Find where the given text appears and provide that cell's center as (x, y) coordinate. 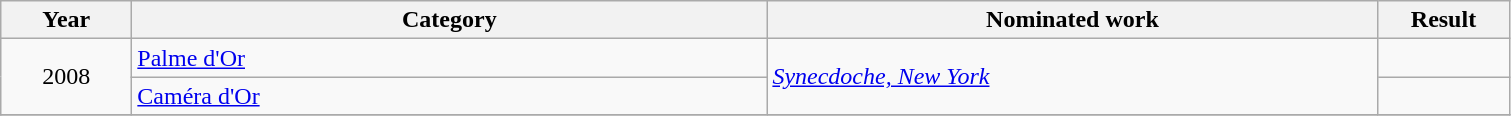
Caméra d'Or (450, 96)
2008 (66, 77)
Nominated work (1072, 20)
Synecdoche, New York (1072, 77)
Palme d'Or (450, 58)
Result (1444, 20)
Category (450, 20)
Year (66, 20)
